Pinpoint the cell where the given text exists, returning its (x, y) midpoint coordinate. 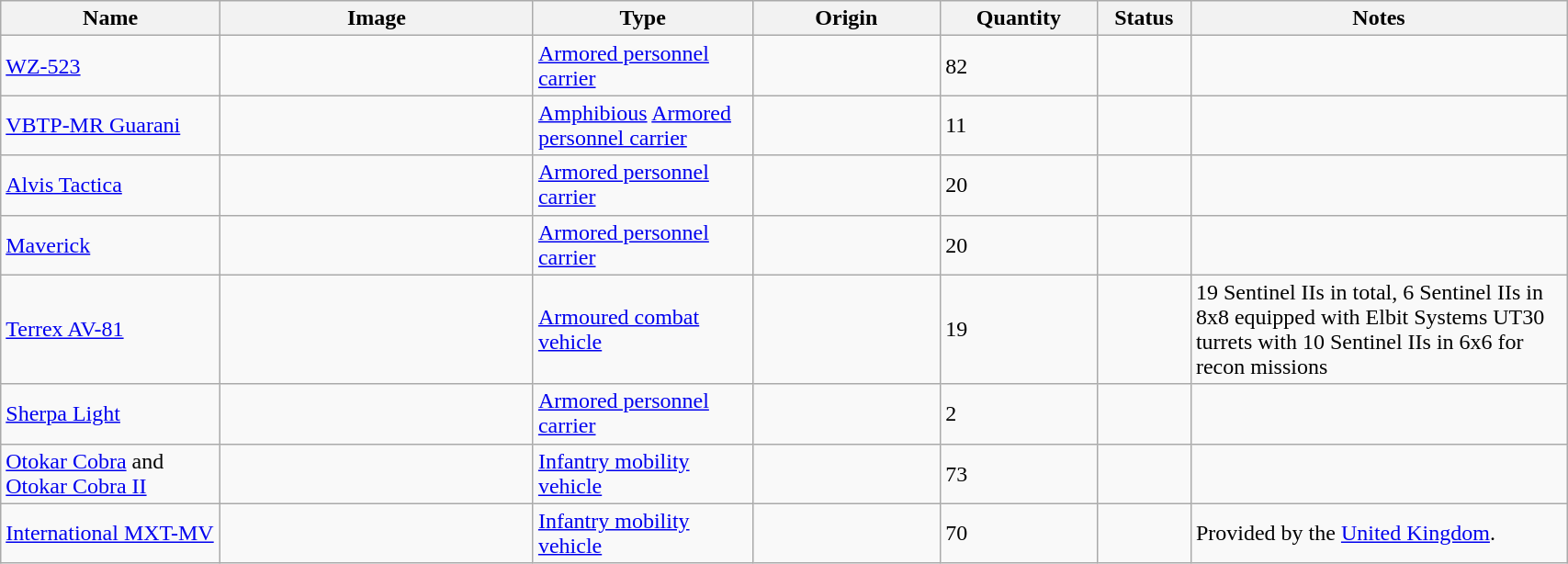
Status (1144, 18)
2 (1019, 413)
Sherpa Light (110, 413)
Quantity (1019, 18)
Terrex AV-81 (110, 329)
International MXT-MV (110, 533)
Otokar Cobra and Otokar Cobra II (110, 474)
Origin (847, 18)
Alvis Tactica (110, 186)
Maverick (110, 244)
73 (1019, 474)
WZ-523 (110, 66)
82 (1019, 66)
VBTP-MR Guarani (110, 125)
Notes (1378, 18)
19 (1019, 329)
Amphibious Armored personnel carrier (643, 125)
Type (643, 18)
19 Sentinel IIs in total, 6 Sentinel IIs in 8x8 equipped with Elbit Systems UT30 turrets with 10 Sentinel IIs in 6x6 for recon missions (1378, 329)
Armoured combat vehicle (643, 329)
Name (110, 18)
11 (1019, 125)
Image (377, 18)
Provided by the United Kingdom. (1378, 533)
70 (1019, 533)
